Find where the given text appears and provide that cell's center as [x, y] coordinate. 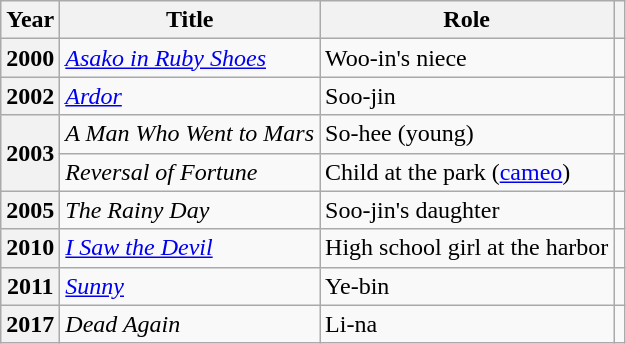
2011 [30, 286]
Soo-jin [467, 96]
High school girl at the harbor [467, 248]
2010 [30, 248]
2017 [30, 324]
Role [467, 20]
Woo-in's niece [467, 58]
2003 [30, 153]
Ardor [190, 96]
2000 [30, 58]
Year [30, 20]
So-hee (young) [467, 134]
Reversal of Fortune [190, 172]
Soo-jin's daughter [467, 210]
I Saw the Devil [190, 248]
Sunny [190, 286]
A Man Who Went to Mars [190, 134]
2005 [30, 210]
Ye-bin [467, 286]
Asako in Ruby Shoes [190, 58]
2002 [30, 96]
Dead Again [190, 324]
Li-na [467, 324]
Child at the park (cameo) [467, 172]
The Rainy Day [190, 210]
Title [190, 20]
